Detect which cell encompasses the target text, then output its [X, Y] center coordinate. 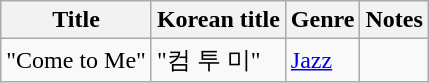
Genre [322, 20]
"컴 투 미" [218, 60]
"Come to Me" [76, 60]
Korean title [218, 20]
Title [76, 20]
Jazz [322, 60]
Notes [394, 20]
